Pinpoint the cell where the given text exists, returning its [x, y] midpoint coordinate. 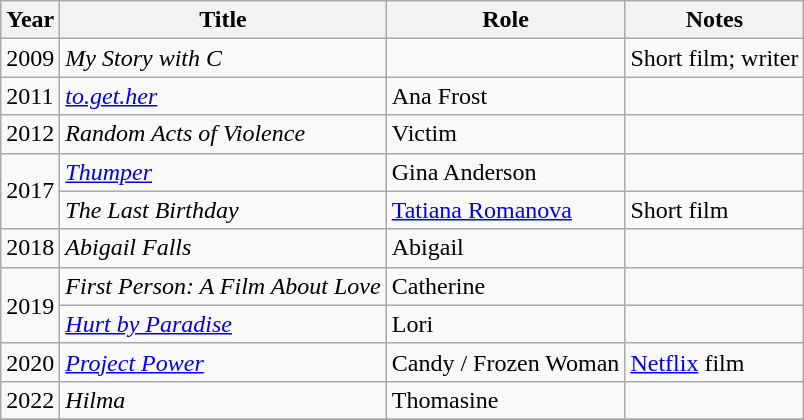
The Last Birthday [223, 210]
Year [30, 20]
Thomasine [506, 400]
Thumper [223, 172]
Random Acts of Violence [223, 134]
2017 [30, 191]
My Story with C [223, 58]
Hurt by Paradise [223, 324]
2022 [30, 400]
Title [223, 20]
Notes [714, 20]
Victim [506, 134]
Catherine [506, 286]
Role [506, 20]
2009 [30, 58]
to.get.her [223, 96]
Short film; writer [714, 58]
Tatiana Romanova [506, 210]
Project Power [223, 362]
Abigail [506, 248]
2018 [30, 248]
2019 [30, 305]
Candy / Frozen Woman [506, 362]
Lori [506, 324]
Netflix film [714, 362]
2012 [30, 134]
2011 [30, 96]
2020 [30, 362]
Gina Anderson [506, 172]
Short film [714, 210]
Abigail Falls [223, 248]
Hilma [223, 400]
First Person: A Film About Love [223, 286]
Ana Frost [506, 96]
